Return [X, Y] of the center of cell containing provided text 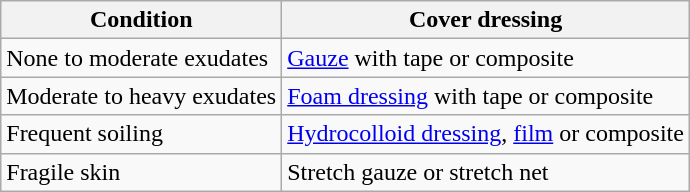
Stretch gauze or stretch net [486, 172]
Gauze with tape or composite [486, 58]
Cover dressing [486, 20]
Condition [142, 20]
Foam dressing with tape or composite [486, 96]
Moderate to heavy exudates [142, 96]
None to moderate exudates [142, 58]
Fragile skin [142, 172]
Hydrocolloid dressing, film or composite [486, 134]
Frequent soiling [142, 134]
